Search for the cell housing the specified text and yield its (x, y) center coordinate. 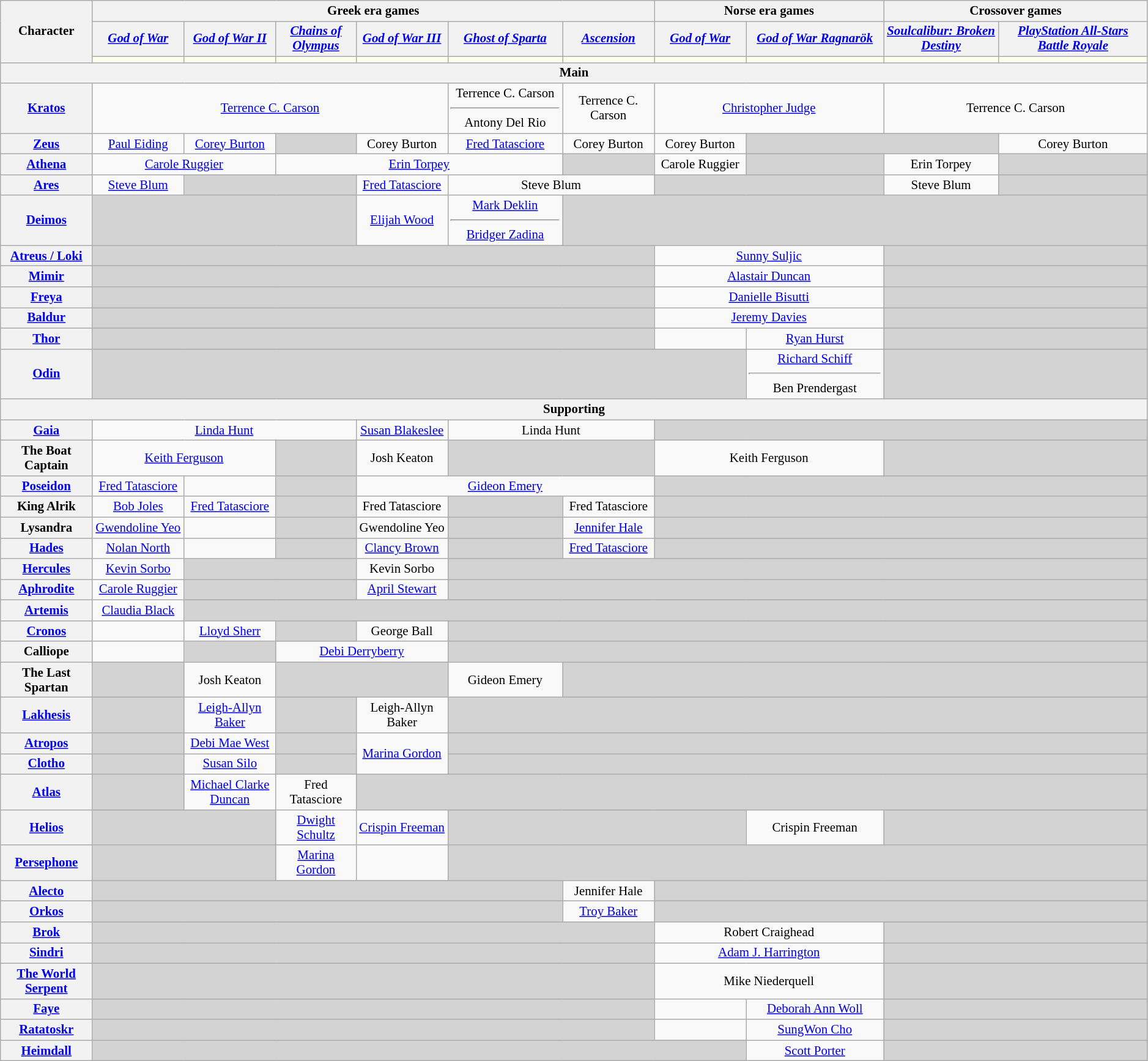
Odin (46, 374)
Mark DeklinBridger Zadina (505, 220)
SungWon Cho (815, 1030)
The World Serpent (46, 981)
Mike Niederquell (769, 981)
Dwight Schultz (316, 827)
Troy Baker (609, 912)
Robert Craighead (769, 933)
Alecto (46, 891)
Ratatoskr (46, 1030)
Heimdall (46, 1051)
Aphrodite (46, 590)
Nolan North (138, 548)
Faye (46, 1009)
Chains of Olympus (316, 39)
Debi Mae West (230, 743)
Terrence C. CarsonAntony Del Rio (505, 108)
God of War III (402, 39)
Calliope (46, 652)
Michael Clarke Duncan (230, 792)
Clotho (46, 764)
God of War II (230, 39)
Brok (46, 933)
The Last Spartan (46, 680)
Deborah Ann Woll (815, 1009)
George Ball (402, 631)
Christopher Judge (769, 108)
Bob Joles (138, 507)
Lloyd Sherr (230, 631)
Greek era games (373, 11)
Richard SchiffBen Prendergast (815, 374)
Atreus / Loki (46, 256)
Artemis (46, 610)
Ghost of Sparta (505, 39)
Danielle Bisutti (769, 297)
Supporting (574, 409)
King Alrik (46, 507)
Freya (46, 297)
April Stewart (402, 590)
Sunny Suljic (769, 256)
Ryan Hurst (815, 338)
Sindri (46, 953)
Poseidon (46, 486)
Lakhesis (46, 715)
Kratos (46, 108)
Debi Derryberry (362, 652)
Athena (46, 165)
PlayStation All-Stars Battle Royale (1073, 39)
Ascension (609, 39)
Soulcalibur: Broken Destiny (941, 39)
God of War Ragnarök (815, 39)
Jeremy Davies (769, 318)
Cronos (46, 631)
Deimos (46, 220)
Helios (46, 827)
Alastair Duncan (769, 277)
Norse era games (769, 11)
Crossover games (1016, 11)
Orkos (46, 912)
Lysandra (46, 527)
The Boat Captain (46, 458)
Main (574, 73)
Gaia (46, 430)
Character (46, 32)
Paul Eiding (138, 144)
Persephone (46, 863)
Zeus (46, 144)
Susan Silo (230, 764)
Atlas (46, 792)
Hercules (46, 569)
Hades (46, 548)
Baldur (46, 318)
Ares (46, 185)
Susan Blakeslee (402, 430)
Scott Porter (815, 1051)
Adam J. Harrington (769, 953)
Atropos (46, 743)
Mimir (46, 277)
Clancy Brown (402, 548)
Thor (46, 338)
Elijah Wood (402, 220)
Claudia Black (138, 610)
